Pinpoint the cell where the given text exists, returning its [x, y] midpoint coordinate. 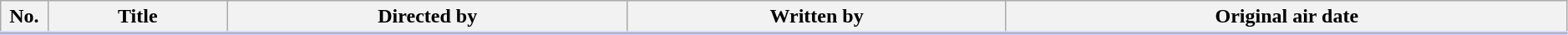
No. [24, 17]
Directed by [428, 17]
Written by [817, 17]
Original air date [1286, 17]
Title [138, 17]
